Find where the given text appears and provide that cell's center as [X, Y] coordinate. 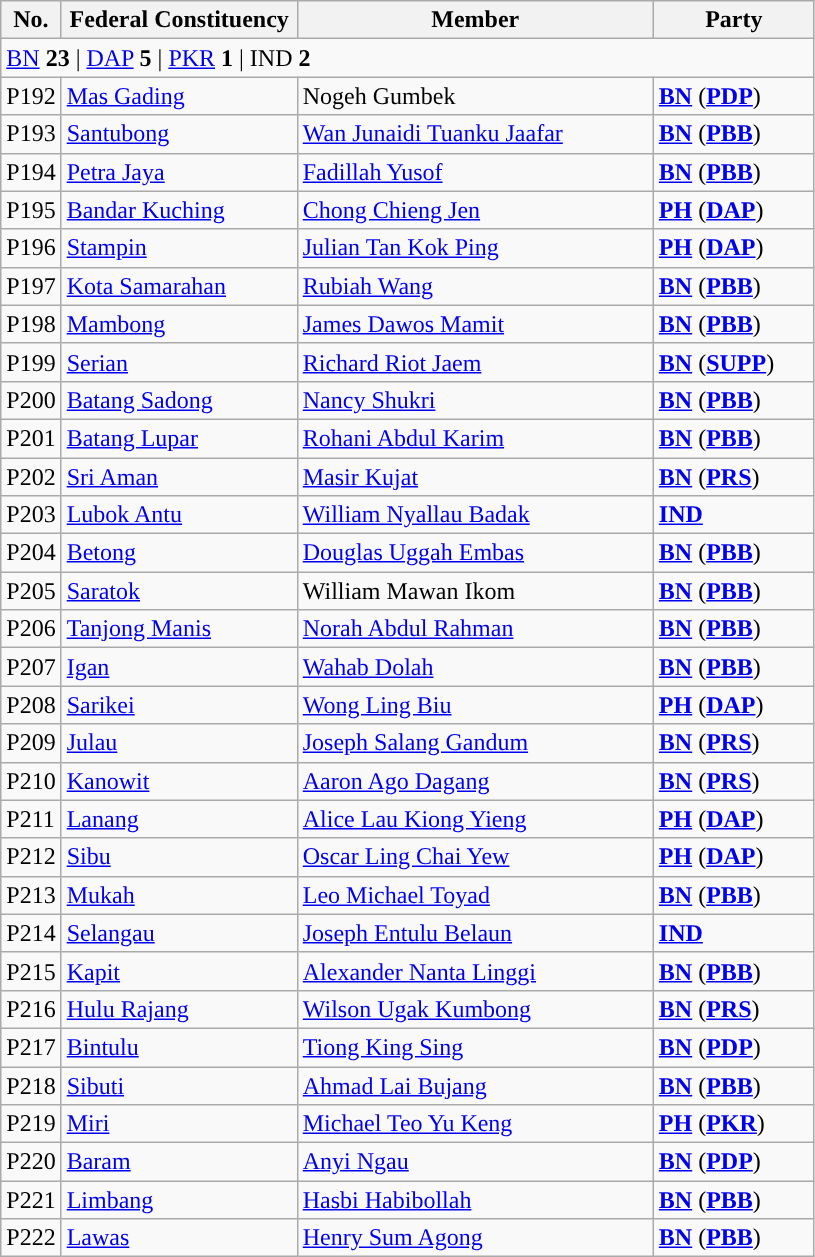
Fadillah Yusof [475, 172]
Betong [179, 553]
P207 [31, 667]
Rohani Abdul Karim [475, 438]
P210 [31, 781]
Lawas [179, 1238]
P193 [31, 134]
Wan Junaidi Tuanku Jaafar [475, 134]
Sibuti [179, 1085]
Leo Michael Toyad [475, 895]
P214 [31, 933]
P219 [31, 1124]
PH (PKR) [734, 1124]
P194 [31, 172]
Alexander Nanta Linggi [475, 971]
P213 [31, 895]
Norah Abdul Rahman [475, 629]
Hulu Rajang [179, 1009]
Lanang [179, 819]
Nancy Shukri [475, 400]
Masir Kujat [475, 477]
P200 [31, 400]
Santubong [179, 134]
P198 [31, 324]
Joseph Entulu Belaun [475, 933]
Mas Gading [179, 96]
P202 [31, 477]
Party [734, 20]
Julian Tan Kok Ping [475, 248]
P197 [31, 286]
Kota Samarahan [179, 286]
P199 [31, 362]
James Dawos Mamit [475, 324]
Saratok [179, 591]
Richard Riot Jaem [475, 362]
Aaron Ago Dagang [475, 781]
P201 [31, 438]
BN 23 | DAP 5 | PKR 1 | IND 2 [408, 58]
Anyi Ngau [475, 1162]
Nogeh Gumbek [475, 96]
Federal Constituency [179, 20]
Rubiah Wang [475, 286]
Sarikei [179, 705]
Alice Lau Kiong Yieng [475, 819]
P212 [31, 857]
Batang Lupar [179, 438]
P220 [31, 1162]
Wahab Dolah [475, 667]
Tanjong Manis [179, 629]
Tiong King Sing [475, 1047]
P218 [31, 1085]
No. [31, 20]
Igan [179, 667]
P216 [31, 1009]
Hasbi Habibollah [475, 1200]
Miri [179, 1124]
Sri Aman [179, 477]
P203 [31, 515]
William Mawan Ikom [475, 591]
Bandar Kuching [179, 210]
Wong Ling Biu [475, 705]
Henry Sum Agong [475, 1238]
Julau [179, 743]
P215 [31, 971]
Kapit [179, 971]
P192 [31, 96]
P196 [31, 248]
Oscar Ling Chai Yew [475, 857]
BN (SUPP) [734, 362]
P211 [31, 819]
Michael Teo Yu Keng [475, 1124]
P205 [31, 591]
William Nyallau Badak [475, 515]
Sibu [179, 857]
Ahmad Lai Bujang [475, 1085]
P195 [31, 210]
Joseph Salang Gandum [475, 743]
Douglas Uggah Embas [475, 553]
Limbang [179, 1200]
Wilson Ugak Kumbong [475, 1009]
Baram [179, 1162]
Lubok Antu [179, 515]
P208 [31, 705]
Batang Sadong [179, 400]
P217 [31, 1047]
Stampin [179, 248]
Bintulu [179, 1047]
Mukah [179, 895]
Kanowit [179, 781]
P209 [31, 743]
Member [475, 20]
Chong Chieng Jen [475, 210]
P221 [31, 1200]
P206 [31, 629]
P204 [31, 553]
P222 [31, 1238]
Mambong [179, 324]
Selangau [179, 933]
Serian [179, 362]
Petra Jaya [179, 172]
